For the text-containing cell, return its midpoint in [x, y] coordinate format. 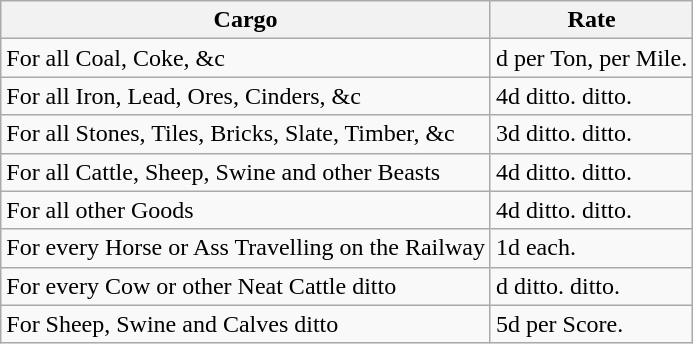
Rate [591, 20]
For Sheep, Swine and Calves ditto [246, 324]
For all other Goods [246, 210]
For all Stones, Tiles, Bricks, Slate, Timber, &c [246, 134]
3d ditto. ditto. [591, 134]
For every Horse or Ass Travelling on the Railway [246, 248]
For every Cow or other Neat Cattle ditto [246, 286]
d ditto. ditto. [591, 286]
5d per Score. [591, 324]
1d each. [591, 248]
d per Ton, per Mile. [591, 58]
For all Iron, Lead, Ores, Cinders, &c [246, 96]
Cargo [246, 20]
For all Coal, Coke, &c [246, 58]
For all Cattle, Sheep, Swine and other Beasts [246, 172]
